Provide the (x, y) coordinate of the cell's center where the given text is located.  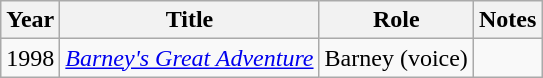
Barney (voice) (396, 58)
Year (30, 20)
Role (396, 20)
Notes (507, 20)
1998 (30, 58)
Title (190, 20)
Barney's Great Adventure (190, 58)
